Identify which cell holds the provided text, then report its [x, y] central coordinate. 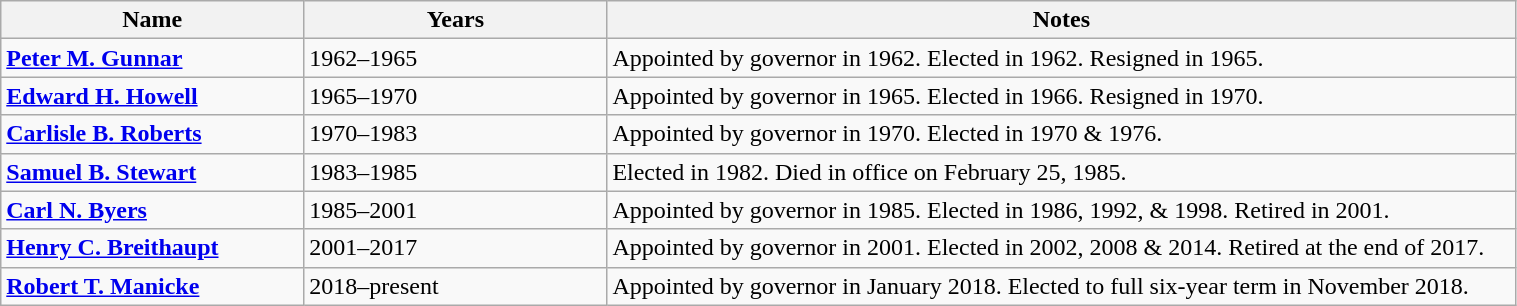
Appointed by governor in 1965. Elected in 1966. Resigned in 1970. [1062, 96]
1962–1965 [456, 58]
Carl N. Byers [152, 210]
Appointed by governor in 2001. Elected in 2002, 2008 & 2014. Retired at the end of 2017. [1062, 248]
1965–1970 [456, 96]
Peter M. Gunnar [152, 58]
Appointed by governor in 1985. Elected in 1986, 1992, & 1998. Retired in 2001. [1062, 210]
Appointed by governor in January 2018. Elected to full six-year term in November 2018. [1062, 286]
Appointed by governor in 1962. Elected in 1962. Resigned in 1965. [1062, 58]
1970–1983 [456, 134]
Samuel B. Stewart [152, 172]
Elected in 1982. Died in office on February 25, 1985. [1062, 172]
Name [152, 20]
2018–present [456, 286]
Edward H. Howell [152, 96]
Robert T. Manicke [152, 286]
2001–2017 [456, 248]
Years [456, 20]
Appointed by governor in 1970. Elected in 1970 & 1976. [1062, 134]
1983–1985 [456, 172]
Notes [1062, 20]
Carlisle B. Roberts [152, 134]
Henry C. Breithaupt [152, 248]
1985–2001 [456, 210]
